Find where the given text appears and provide that cell's center as [x, y] coordinate. 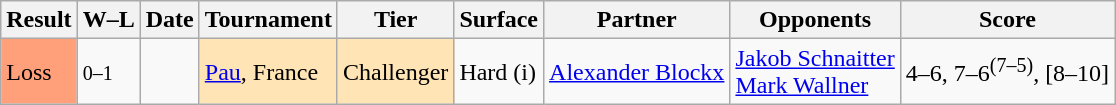
Hard (i) [499, 72]
Opponents [815, 20]
Partner [637, 20]
Challenger [395, 72]
4–6, 7–6(7–5), [8–10] [1007, 72]
Surface [499, 20]
Jakob Schnaitter Mark Wallner [815, 72]
W–L [108, 20]
0–1 [108, 72]
Score [1007, 20]
Pau, France [268, 72]
Alexander Blockx [637, 72]
Date [170, 20]
Tier [395, 20]
Tournament [268, 20]
Loss [39, 72]
Result [39, 20]
